Pinpoint the cell where the given text exists, returning its (X, Y) midpoint coordinate. 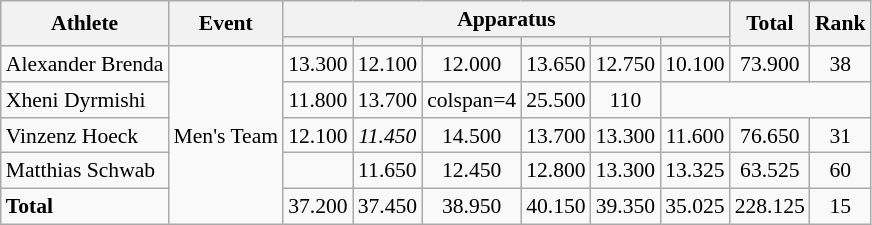
11.650 (388, 171)
31 (840, 136)
13.325 (694, 171)
40.150 (556, 207)
12.800 (556, 171)
14.500 (472, 136)
Alexander Brenda (85, 64)
Rank (840, 24)
228.125 (770, 207)
Athlete (85, 24)
13.650 (556, 64)
110 (626, 100)
12.750 (626, 64)
Men's Team (226, 135)
11.450 (388, 136)
73.900 (770, 64)
60 (840, 171)
Vinzenz Hoeck (85, 136)
25.500 (556, 100)
63.525 (770, 171)
39.350 (626, 207)
11.600 (694, 136)
Xheni Dyrmishi (85, 100)
37.200 (318, 207)
Matthias Schwab (85, 171)
15 (840, 207)
38 (840, 64)
35.025 (694, 207)
76.650 (770, 136)
Apparatus (506, 19)
38.950 (472, 207)
colspan=4 (472, 100)
Event (226, 24)
37.450 (388, 207)
11.800 (318, 100)
12.000 (472, 64)
12.450 (472, 171)
10.100 (694, 64)
